Extract the (X, Y) coordinate from the center of the cell holding the provided text.  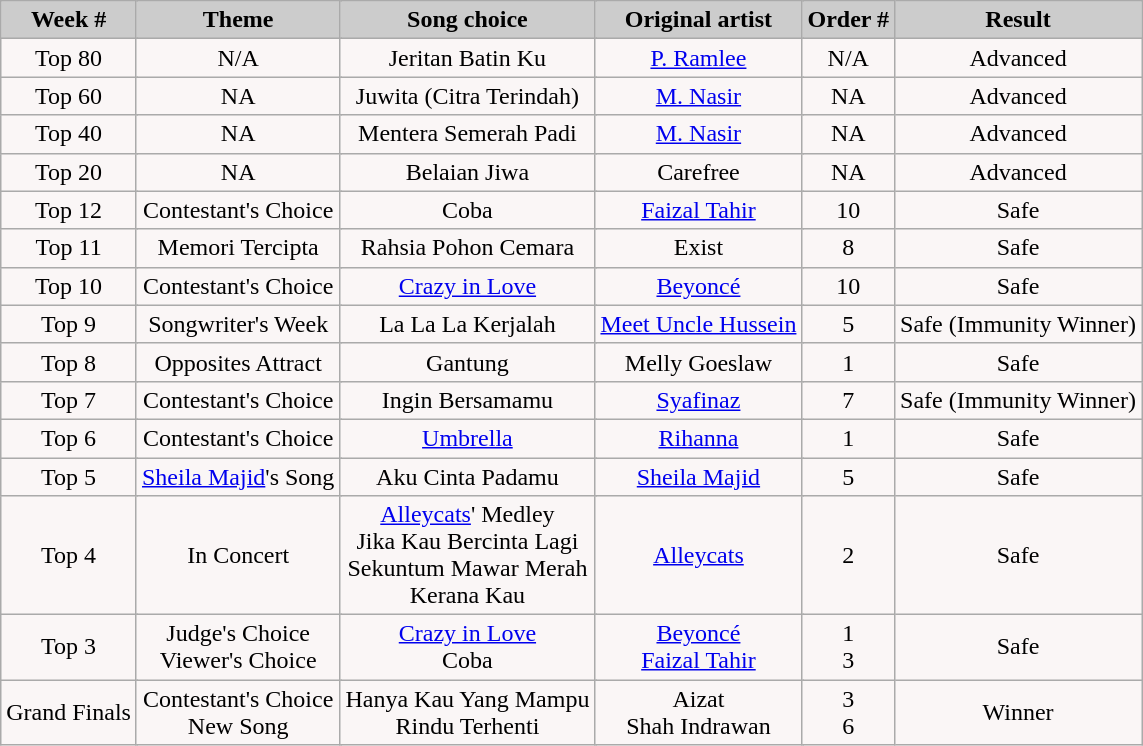
Alleycats (698, 556)
Top 80 (69, 58)
36 (848, 712)
13 (848, 648)
Opposites Attract (238, 362)
Top 5 (69, 477)
Beyoncé Faizal Tahir (698, 648)
Umbrella (468, 438)
Top 40 (69, 134)
Winner (1018, 712)
2 (848, 556)
Coba (468, 210)
Top 60 (69, 96)
Mentera Semerah Padi (468, 134)
Belaian Jiwa (468, 172)
Top 12 (69, 210)
Top 3 (69, 648)
Ingin Bersamamu (468, 400)
Crazy in LoveCoba (468, 648)
Top 8 (69, 362)
Sheila Majid (698, 477)
La La La Kerjalah (468, 324)
Contestant's Choice New Song (238, 712)
Songwriter's Week (238, 324)
Rihanna (698, 438)
In Concert (238, 556)
7 (848, 400)
Hanya Kau Yang MampuRindu Terhenti (468, 712)
Syafinaz (698, 400)
Week # (69, 20)
Judge's ChoiceViewer's Choice (238, 648)
Top 10 (69, 286)
Memori Tercipta (238, 248)
Juwita (Citra Terindah) (468, 96)
Melly Goeslaw (698, 362)
Rahsia Pohon Cemara (468, 248)
Meet Uncle Hussein (698, 324)
8 (848, 248)
Faizal Tahir (698, 210)
Original artist (698, 20)
Grand Finals (69, 712)
Gantung (468, 362)
Order # (848, 20)
Sheila Majid's Song (238, 477)
Top 4 (69, 556)
Carefree (698, 172)
Alleycats' MedleyJika Kau Bercinta LagiSekuntum Mawar MerahKerana Kau (468, 556)
Top 20 (69, 172)
Beyoncé (698, 286)
AizatShah Indrawan (698, 712)
Top 9 (69, 324)
Crazy in Love (468, 286)
Aku Cinta Padamu (468, 477)
Top 7 (69, 400)
Jeritan Batin Ku (468, 58)
Song choice (468, 20)
Theme (238, 20)
Top 6 (69, 438)
P. Ramlee (698, 58)
Top 11 (69, 248)
Result (1018, 20)
Exist (698, 248)
